Provide the [X, Y] coordinate of the cell's center where the given text is located.  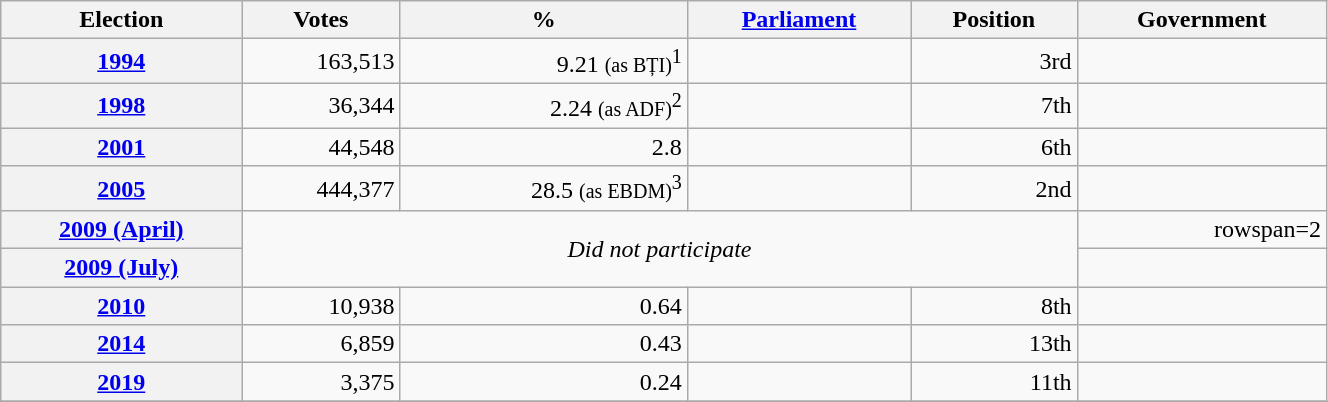
2.24 (as ADF)2 [544, 106]
6,859 [321, 344]
2010 [122, 306]
Parliament [798, 20]
44,548 [321, 147]
3rd [994, 62]
2019 [122, 382]
Votes [321, 20]
0.24 [544, 382]
1994 [122, 62]
163,513 [321, 62]
Did not participate [660, 249]
8th [994, 306]
Position [994, 20]
7th [994, 106]
2nd [994, 188]
% [544, 20]
36,344 [321, 106]
0.43 [544, 344]
13th [994, 344]
1998 [122, 106]
6th [994, 147]
2001 [122, 147]
0.64 [544, 306]
2009 (April) [122, 230]
10,938 [321, 306]
2.8 [544, 147]
Election [122, 20]
2009 (July) [122, 268]
2014 [122, 344]
28.5 (as EBDM)3 [544, 188]
444,377 [321, 188]
9.21 (as BȚI)1 [544, 62]
rowspan=2 [1202, 230]
3,375 [321, 382]
Government [1202, 20]
11th [994, 382]
2005 [122, 188]
